Return the (x, y) coordinate for the center point of the cell that contains the specified text.  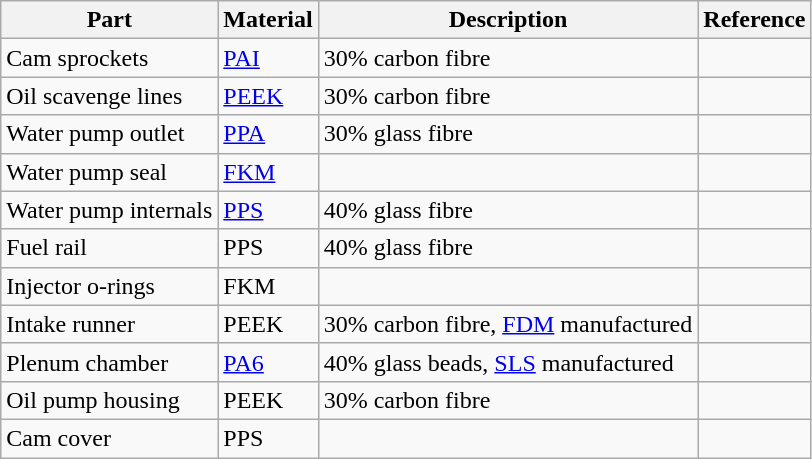
Intake runner (110, 324)
30% carbon fibre, FDM manufactured (508, 324)
Plenum chamber (110, 362)
Reference (754, 20)
Fuel rail (110, 248)
Material (268, 20)
Oil scavenge lines (110, 96)
PA6 (268, 362)
40% glass beads, SLS manufactured (508, 362)
PPA (268, 134)
Oil pump housing (110, 400)
Description (508, 20)
PAI (268, 58)
Water pump seal (110, 172)
Part (110, 20)
Injector o-rings (110, 286)
Water pump outlet (110, 134)
Cam cover (110, 438)
30% glass fibre (508, 134)
Cam sprockets (110, 58)
Water pump internals (110, 210)
